Search for the cell housing the specified text and yield its [X, Y] center coordinate. 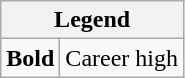
Legend [92, 20]
Bold [30, 58]
Career high [122, 58]
